For the text-containing cell, return its midpoint in [x, y] coordinate format. 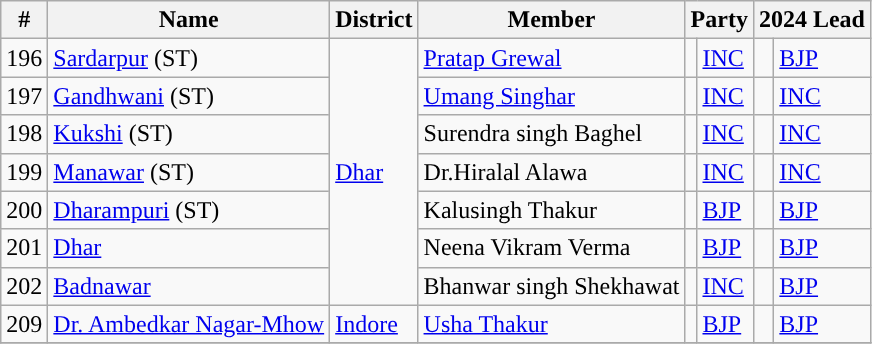
Party [719, 20]
199 [24, 172]
201 [24, 248]
Pratap Grewal [552, 58]
Bhanwar singh Shekhawat [552, 286]
Indore [374, 324]
198 [24, 134]
209 [24, 324]
Badnawar [189, 286]
197 [24, 96]
2024 Lead [812, 20]
Neena Vikram Verma [552, 248]
Sardarpur (ST) [189, 58]
200 [24, 210]
196 [24, 58]
# [24, 20]
Kalusingh Thakur [552, 210]
202 [24, 286]
Gandhwani (ST) [189, 96]
District [374, 20]
Usha Thakur [552, 324]
Dharampuri (ST) [189, 210]
Kukshi (ST) [189, 134]
Surendra singh Baghel [552, 134]
Dr. Ambedkar Nagar-Mhow [189, 324]
Umang Singhar [552, 96]
Member [552, 20]
Name [189, 20]
Manawar (ST) [189, 172]
Dr.Hiralal Alawa [552, 172]
